Capture the cell that displays the provided text and extract its (x, y) central coordinate. 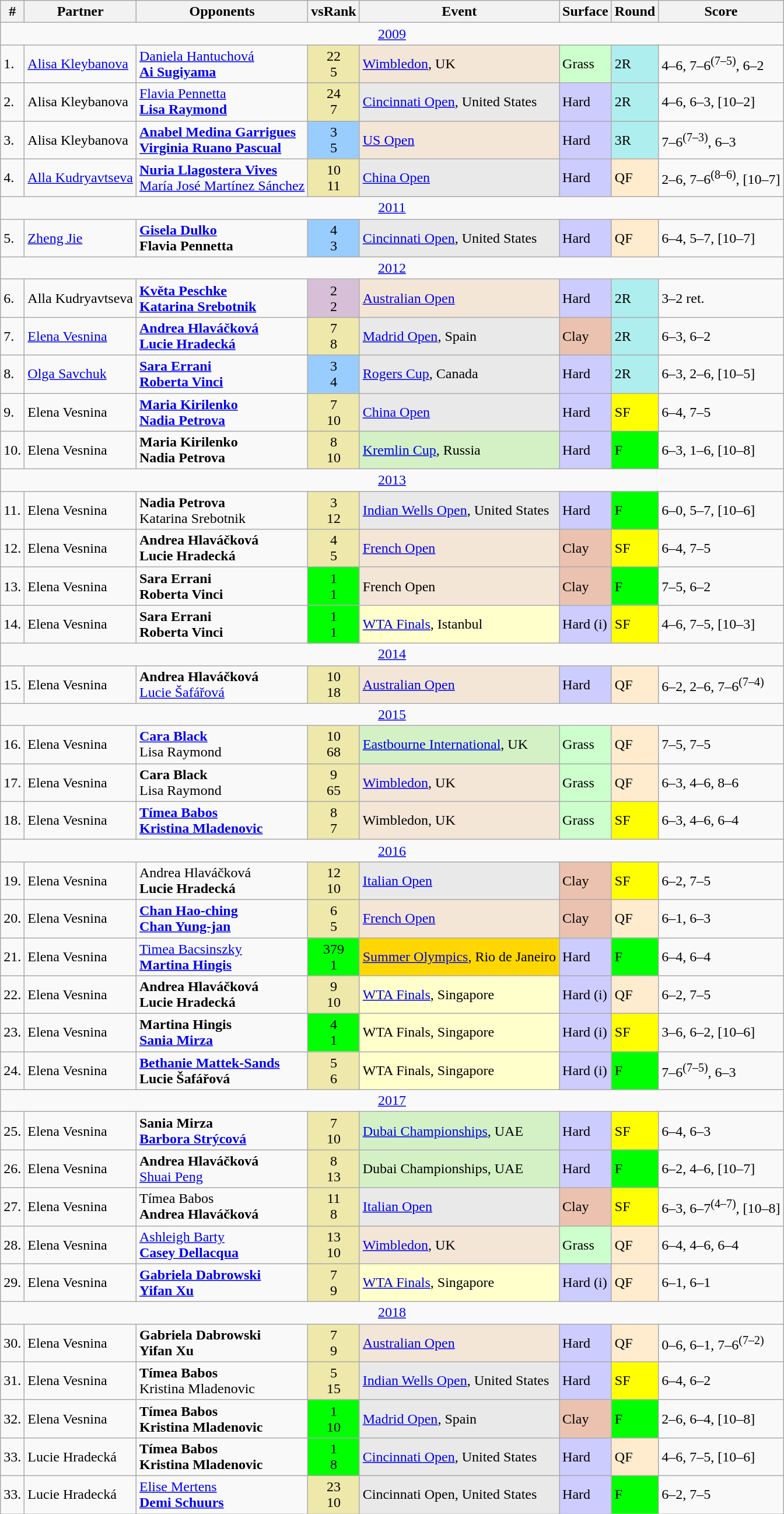
Flavia Pennetta Lisa Raymond (222, 102)
6–1, 6–1 (721, 1283)
3–2 ret. (721, 298)
4–6, 6–3, [10–2] (721, 102)
6–3, 4–6, 8–6 (721, 782)
27. (13, 1207)
22. (13, 995)
2017 (392, 1101)
7. (13, 336)
2 2 (334, 298)
1 10 (334, 1418)
6–2, 4–6, [10–7] (721, 1168)
26. (13, 1168)
6–3, 2–6, [10–5] (721, 374)
2–6, 6–4, [10–8] (721, 1418)
2–6, 7–6(8–6), [10–7] (721, 177)
13 10 (334, 1244)
6–4, 5–7, [10–7] (721, 238)
Nadia Petrova Katarina Srebotnik (222, 510)
2016 (392, 850)
Květa Peschke Katarina Srebotnik (222, 298)
12 10 (334, 880)
7–6(7–5), 6–3 (721, 1070)
8 10 (334, 451)
Round (635, 12)
4–6, 7–5, [10–6] (721, 1457)
3 12 (334, 510)
24 7 (334, 102)
6–1, 6–3 (721, 919)
5. (13, 238)
Zheng Jie (80, 238)
Nuria Llagostera Vives María José Martínez Sánchez (222, 177)
7–5, 7–5 (721, 745)
4 5 (334, 549)
Tímea Babos Andrea Hlaváčková (222, 1207)
8 7 (334, 821)
25. (13, 1131)
6. (13, 298)
Sania Mirza Barbora Strýcová (222, 1131)
4–6, 7–5, [10–3] (721, 625)
3 4 (334, 374)
Surface (586, 12)
9 65 (334, 782)
9 10 (334, 995)
29. (13, 1283)
6–3, 6–2 (721, 336)
6–2, 2–6, 7–6(7–4) (721, 684)
10 18 (334, 684)
6–4, 6–4 (721, 956)
9. (13, 412)
7 8 (334, 336)
19. (13, 880)
Olga Savchuk (80, 374)
14. (13, 625)
Opponents (222, 12)
6–3, 6–7(4–7), [10–8] (721, 1207)
# (13, 12)
3R (635, 140)
16. (13, 745)
Andrea Hlaváčková Shuai Peng (222, 1168)
6–0, 5–7, [10–6] (721, 510)
US Open (459, 140)
Rogers Cup, Canada (459, 374)
7–6(7–3), 6–3 (721, 140)
6–3, 4–6, 6–4 (721, 821)
Ashleigh Barty Casey Dellacqua (222, 1244)
Chan Hao-ching Chan Yung-jan (222, 919)
Andrea Hlaváčková Lucie Šafářová (222, 684)
32. (13, 1418)
8 13 (334, 1168)
2012 (392, 268)
7–5, 6–2 (721, 586)
2009 (392, 34)
2011 (392, 208)
18. (13, 821)
2018 (392, 1313)
4–6, 7–6(7–5), 6–2 (721, 64)
vsRank (334, 12)
15. (13, 684)
2013 (392, 480)
4 1 (334, 1033)
11. (13, 510)
Partner (80, 12)
6 5 (334, 919)
20. (13, 919)
2014 (392, 654)
5 15 (334, 1381)
Bethanie Mattek-Sands Lucie Šafářová (222, 1070)
22 5 (334, 64)
8. (13, 374)
24. (13, 1070)
30. (13, 1342)
12. (13, 549)
WTA Finals, Istanbul (459, 625)
Eastbourne International, UK (459, 745)
28. (13, 1244)
1 8 (334, 1457)
3. (13, 140)
3–6, 6–2, [10–6] (721, 1033)
17. (13, 782)
4. (13, 177)
Kremlin Cup, Russia (459, 451)
23. (13, 1033)
Event (459, 12)
2. (13, 102)
Gisela Dulko Flavia Pennetta (222, 238)
Summer Olympics, Rio de Janeiro (459, 956)
0–6, 6–1, 7–6(7–2) (721, 1342)
1. (13, 64)
Daniela Hantuchová Ai Sugiyama (222, 64)
5 6 (334, 1070)
Score (721, 12)
13. (13, 586)
10 11 (334, 177)
Anabel Medina Garrigues Virginia Ruano Pascual (222, 140)
4 3 (334, 238)
6–4, 4–6, 6–4 (721, 1244)
11 8 (334, 1207)
Timea Bacsinszky Martina Hingis (222, 956)
2015 (392, 714)
31. (13, 1381)
Martina Hingis Sania Mirza (222, 1033)
10. (13, 451)
21. (13, 956)
Elise Mertens Demi Schuurs (222, 1494)
10 68 (334, 745)
6–4, 6–3 (721, 1131)
3 5 (334, 140)
23 10 (334, 1494)
6–4, 6–2 (721, 1381)
6–3, 1–6, [10–8] (721, 451)
379 1 (334, 956)
